Find where the given text appears and provide that cell's center as [x, y] coordinate. 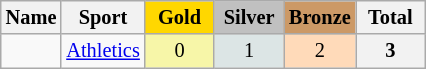
Name [32, 17]
Silver [249, 17]
Gold [180, 17]
Athletics [102, 51]
0 [180, 51]
Bronze [320, 17]
1 [249, 51]
Total [391, 17]
3 [391, 51]
Sport [102, 17]
2 [320, 51]
